Provide the (X, Y) coordinate of the cell's center where the given text is located.  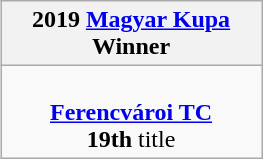
2019 Magyar KupaWinner (130, 34)
Ferencvároi TC19th title (130, 112)
